Locate the cell with the specified text and output its (X, Y) center coordinate. 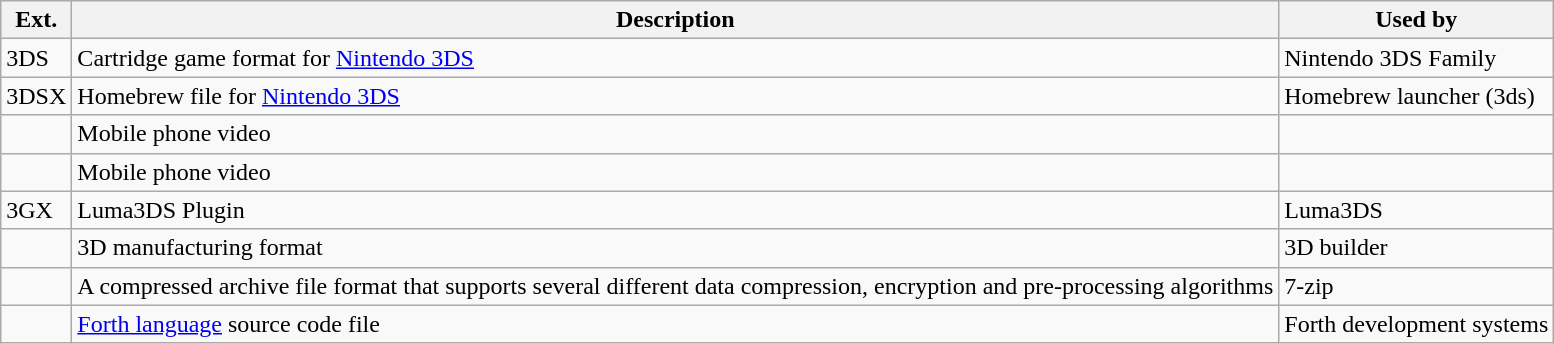
Luma3DS Plugin (676, 210)
3DSX (36, 96)
3GX (36, 210)
A compressed archive file format that supports several different data compression, encryption and pre-processing algorithms (676, 286)
Ext. (36, 20)
7-zip (1416, 286)
Homebrew file for Nintendo 3DS (676, 96)
Cartridge game format for Nintendo 3DS (676, 58)
Forth language source code file (676, 324)
Nintendo 3DS Family (1416, 58)
3D manufacturing format (676, 248)
Description (676, 20)
Luma3DS (1416, 210)
3D builder (1416, 248)
Homebrew launcher (3ds) (1416, 96)
Used by (1416, 20)
Forth development systems (1416, 324)
3DS (36, 58)
